Pinpoint the cell where the given text exists, returning its [x, y] midpoint coordinate. 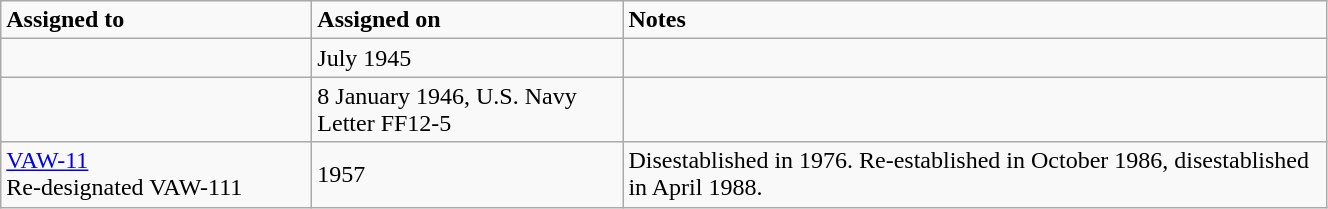
Notes [975, 20]
1957 [468, 174]
Assigned on [468, 20]
Assigned to [156, 20]
VAW-11Re-designated VAW-111 [156, 174]
8 January 1946, U.S. Navy Letter FF12-5 [468, 110]
July 1945 [468, 58]
Disestablished in 1976. Re-established in October 1986, disestablished in April 1988. [975, 174]
